Scan for the cell matching the given text and deliver its (x, y) coordinate at center. 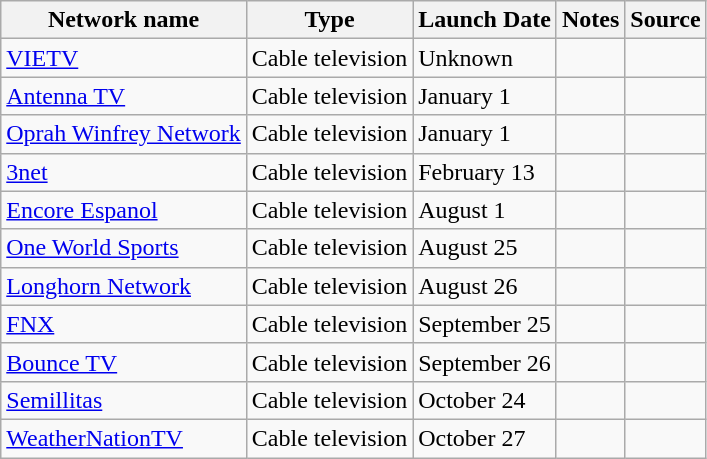
3net (124, 172)
August 1 (485, 210)
Network name (124, 20)
VIETV (124, 58)
August 26 (485, 286)
October 24 (485, 400)
WeatherNationTV (124, 438)
FNX (124, 324)
Notes (590, 20)
One World Sports (124, 248)
Longhorn Network (124, 286)
October 27 (485, 438)
Type (329, 20)
Encore Espanol (124, 210)
August 25 (485, 248)
Semillitas (124, 400)
Unknown (485, 58)
Launch Date (485, 20)
February 13 (485, 172)
September 25 (485, 324)
Bounce TV (124, 362)
Antenna TV (124, 96)
September 26 (485, 362)
Oprah Winfrey Network (124, 134)
Source (666, 20)
